For the text-containing cell, return its midpoint in [x, y] coordinate format. 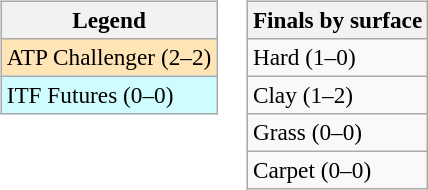
Legend [108, 20]
ITF Futures (0–0) [108, 95]
Hard (1–0) [337, 57]
Finals by surface [337, 20]
ATP Challenger (2–2) [108, 57]
Carpet (0–0) [337, 171]
Clay (1–2) [337, 95]
Grass (0–0) [337, 133]
